Scan for the cell matching the given text and deliver its (X, Y) coordinate at center. 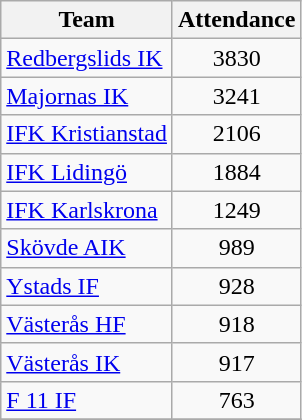
IFK Lidingö (87, 172)
763 (236, 400)
917 (236, 362)
918 (236, 324)
Attendance (236, 20)
989 (236, 248)
2106 (236, 134)
IFK Kristianstad (87, 134)
Majornas IK (87, 96)
Team (87, 20)
1884 (236, 172)
Västerås IK (87, 362)
1249 (236, 210)
F 11 IF (87, 400)
3830 (236, 58)
Redbergslids IK (87, 58)
Västerås HF (87, 324)
3241 (236, 96)
IFK Karlskrona (87, 210)
928 (236, 286)
Skövde AIK (87, 248)
Ystads IF (87, 286)
